Return the (X, Y) coordinate for the center point of the cell that contains the specified text.  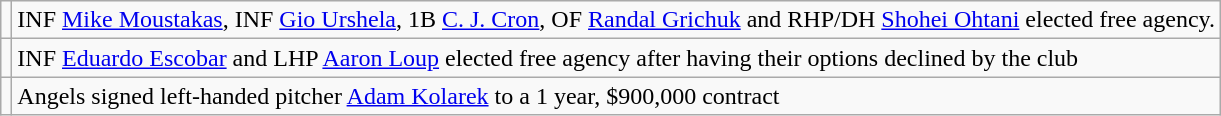
INF Mike Moustakas, INF Gio Urshela, 1B C. J. Cron, OF Randal Grichuk and RHP/DH Shohei Ohtani elected free agency. (616, 20)
Angels signed left-handed pitcher Adam Kolarek to a 1 year, $900,000 contract (616, 96)
INF Eduardo Escobar and LHP Aaron Loup elected free agency after having their options declined by the club (616, 58)
